Find where the given text appears and provide that cell's center as [x, y] coordinate. 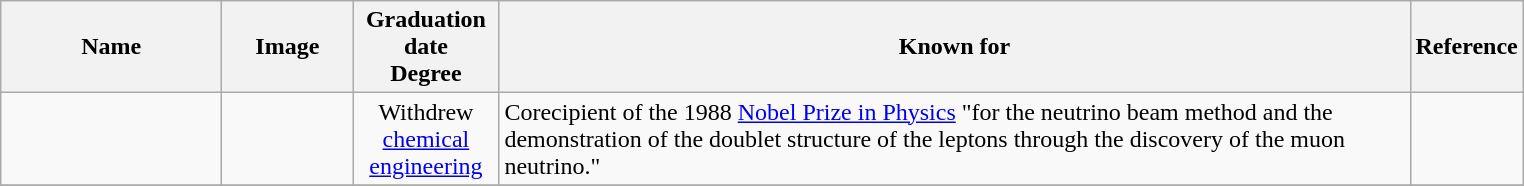
Reference [1466, 47]
Withdrew chemical engineering [426, 139]
Known for [954, 47]
Graduation dateDegree [426, 47]
Image [288, 47]
Name [112, 47]
